Return the (x, y) coordinate for the center point of the cell that contains the specified text.  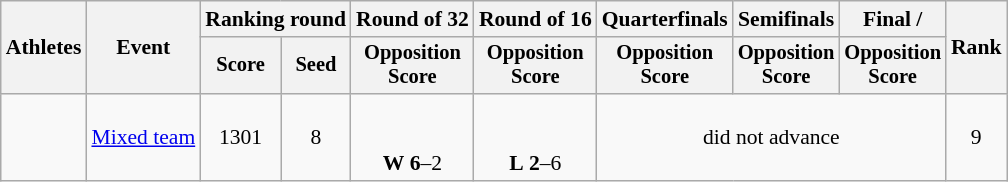
8 (316, 138)
Score (240, 66)
L 2–6 (536, 138)
Quarterfinals (665, 19)
Ranking round (276, 19)
1301 (240, 138)
9 (976, 138)
Seed (316, 66)
Event (143, 48)
Round of 16 (536, 19)
W 6–2 (412, 138)
Final / (892, 19)
Semifinals (786, 19)
Rank (976, 48)
Round of 32 (412, 19)
Mixed team (143, 138)
did not advance (772, 138)
Athletes (44, 48)
